Capture the cell that displays the provided text and extract its (x, y) central coordinate. 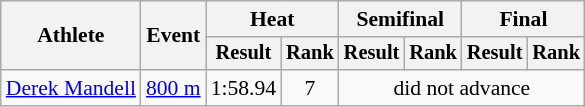
Heat (272, 19)
800 m (174, 88)
7 (310, 88)
Event (174, 36)
Final (524, 19)
1:58.94 (244, 88)
Semifinal (400, 19)
Derek Mandell (71, 88)
Athlete (71, 36)
did not advance (462, 88)
